Scan for the cell matching the given text and deliver its (X, Y) coordinate at center. 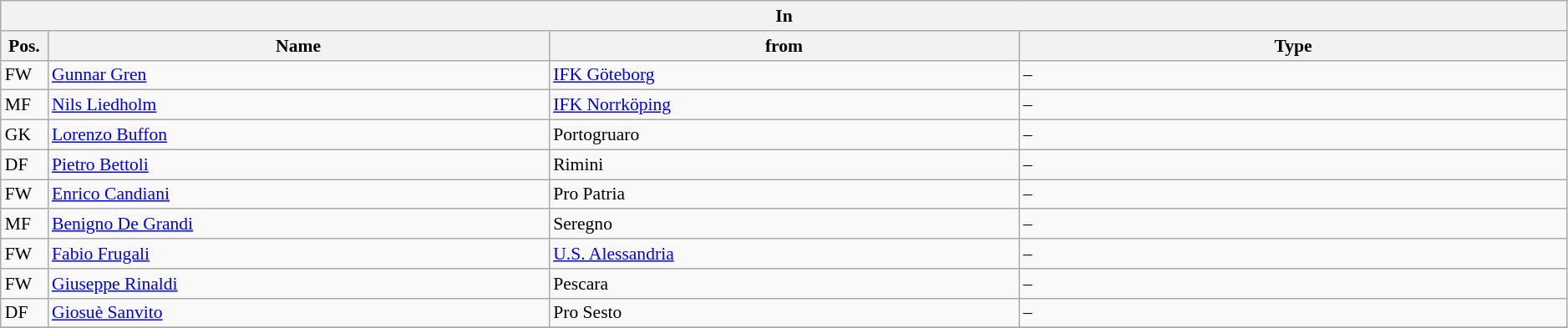
Enrico Candiani (298, 194)
Portogruaro (784, 135)
Pro Sesto (784, 313)
IFK Göteborg (784, 75)
Nils Liedholm (298, 105)
from (784, 46)
U.S. Alessandria (784, 254)
Lorenzo Buffon (298, 135)
Fabio Frugali (298, 254)
Benigno De Grandi (298, 225)
Pro Patria (784, 194)
Seregno (784, 225)
Pescara (784, 284)
Name (298, 46)
IFK Norrköping (784, 105)
Giuseppe Rinaldi (298, 284)
Giosuè Sanvito (298, 313)
GK (24, 135)
Rimini (784, 164)
Gunnar Gren (298, 75)
Pos. (24, 46)
Pietro Bettoli (298, 164)
Type (1293, 46)
In (784, 16)
